Return the (x, y) coordinate for the center point of the cell that contains the specified text.  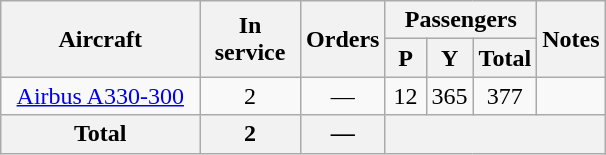
P (406, 58)
365 (450, 96)
Orders (343, 39)
Passengers (461, 20)
Notes (571, 39)
Y (450, 58)
Aircraft (100, 39)
12 (406, 96)
Airbus A330-300 (100, 96)
In service (250, 39)
377 (505, 96)
